Provide the [X, Y] coordinate of the cell's center where the given text is located.  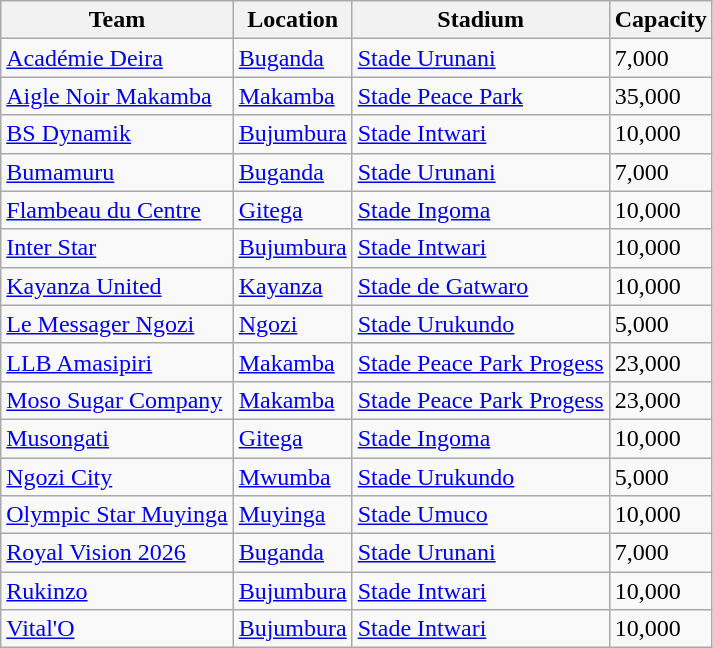
Team [117, 20]
Flambeau du Centre [117, 210]
Kayanza United [117, 286]
Ngozi [292, 324]
Moso Sugar Company [117, 400]
Académie Deira [117, 58]
Royal Vision 2026 [117, 553]
Aigle Noir Makamba [117, 96]
Musongati [117, 438]
Stade Umuco [480, 515]
Vital'O [117, 629]
Location [292, 20]
35,000 [660, 96]
Inter Star [117, 248]
Kayanza [292, 286]
Muyinga [292, 515]
Olympic Star Muyinga [117, 515]
Bumamuru [117, 172]
Stade de Gatwaro [480, 286]
Stade Peace Park [480, 96]
Capacity [660, 20]
Mwumba [292, 477]
Stadium [480, 20]
Ngozi City [117, 477]
BS Dynamik [117, 134]
Rukinzo [117, 591]
Le Messager Ngozi [117, 324]
LLB Amasipiri [117, 362]
